Determine the (X, Y) coordinate at the center of the cell enclosing the given text.  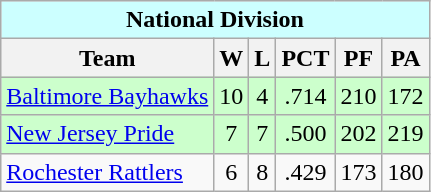
PCT (306, 58)
180 (406, 172)
219 (406, 134)
PF (358, 58)
W (232, 58)
New Jersey Pride (108, 134)
Baltimore Bayhawks (108, 96)
.714 (306, 96)
Rochester Rattlers (108, 172)
172 (406, 96)
202 (358, 134)
173 (358, 172)
.500 (306, 134)
Team (108, 58)
L (262, 58)
National Division (215, 20)
10 (232, 96)
6 (232, 172)
4 (262, 96)
.429 (306, 172)
210 (358, 96)
PA (406, 58)
8 (262, 172)
